Capture the cell that displays the provided text and extract its [x, y] central coordinate. 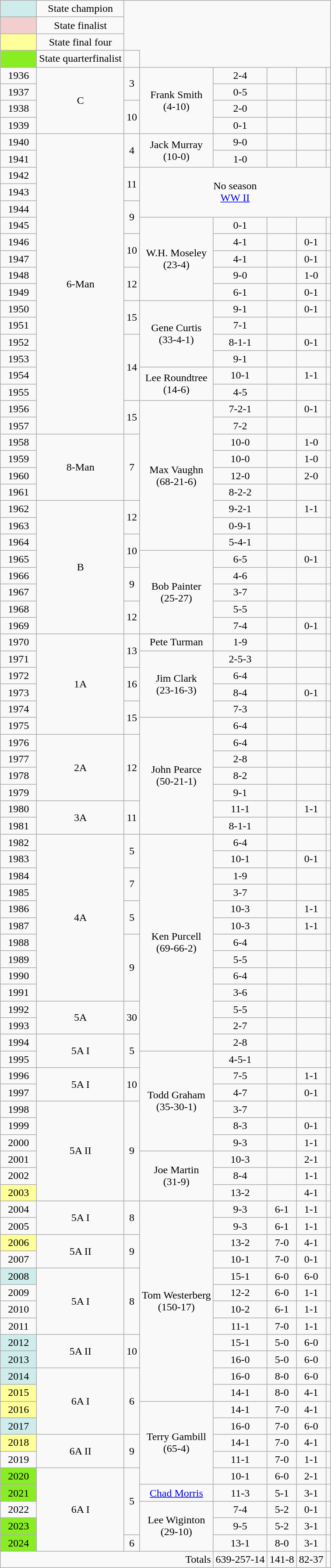
2013 [18, 1359]
1946 [18, 242]
2024 [18, 1543]
11-3 [240, 1493]
2-5-3 [240, 659]
Totals [107, 1560]
1950 [18, 309]
5-4-1 [240, 542]
1994 [18, 1043]
8-3 [240, 1126]
2014 [18, 1376]
1978 [18, 776]
2-4 [240, 75]
1974 [18, 709]
0-9-1 [240, 526]
8-Man [81, 467]
2-7 [240, 1026]
1995 [18, 1059]
1952 [18, 342]
2012 [18, 1343]
John Pearce(50-21-1) [177, 775]
1968 [18, 609]
3A [81, 818]
1980 [18, 809]
1969 [18, 626]
1938 [18, 109]
Bob Painter(25-27) [177, 592]
1975 [18, 726]
3-6 [240, 992]
5A [81, 1017]
1945 [18, 226]
8-2-2 [240, 492]
2005 [18, 1226]
1991 [18, 992]
1947 [18, 259]
Frank Smith(4-10) [177, 100]
4-5-1 [240, 1059]
State final four [81, 42]
B [81, 567]
4 [131, 150]
Todd Graham(35-30-1) [177, 1101]
1990 [18, 976]
141-8 [282, 1560]
Max Vaughn(68-21-6) [177, 476]
2008 [18, 1276]
4A [81, 917]
2000 [18, 1143]
12-0 [240, 475]
1972 [18, 676]
2021 [18, 1493]
9-5 [240, 1526]
Lee Wiginton(29-10) [177, 1526]
2003 [18, 1193]
7-2 [240, 425]
2A [81, 768]
639-257-14 [240, 1560]
1981 [18, 826]
30 [131, 1017]
16 [131, 684]
1957 [18, 425]
2009 [18, 1293]
2017 [18, 1426]
14 [131, 367]
2004 [18, 1209]
Lee Roundtree(14-6) [177, 384]
2023 [18, 1526]
1986 [18, 909]
1955 [18, 392]
1958 [18, 442]
1992 [18, 1009]
6-Man [81, 284]
1949 [18, 292]
4-6 [240, 576]
1987 [18, 926]
1971 [18, 659]
2007 [18, 1259]
State quarterfinalist [81, 59]
4-5 [240, 392]
3 [131, 84]
Chad Morris [177, 1493]
0-5 [240, 92]
1993 [18, 1026]
1959 [18, 459]
1983 [18, 859]
1A [81, 684]
1966 [18, 576]
2020 [18, 1476]
1936 [18, 75]
1940 [18, 142]
1941 [18, 159]
1956 [18, 409]
Jack Murray(10-0) [177, 150]
1970 [18, 642]
2018 [18, 1443]
10-2 [240, 1310]
1942 [18, 175]
1977 [18, 759]
Tom Westerberg(150-17) [177, 1301]
7-3 [240, 709]
1937 [18, 92]
13 [131, 651]
1976 [18, 743]
2010 [18, 1310]
State champion [81, 9]
W.H. Moseley(23-4) [177, 259]
State finalist [81, 25]
2015 [18, 1393]
1951 [18, 326]
1960 [18, 475]
9-2-1 [240, 509]
1948 [18, 276]
1954 [18, 375]
12-2 [240, 1293]
5-1 [282, 1493]
1988 [18, 942]
1967 [18, 592]
1973 [18, 692]
Ken Purcell(69-66-2) [177, 943]
2001 [18, 1159]
2022 [18, 1509]
No seasonWW II [236, 192]
1953 [18, 359]
1961 [18, 492]
1964 [18, 542]
2016 [18, 1409]
1943 [18, 192]
1939 [18, 125]
1985 [18, 892]
1965 [18, 559]
13-1 [240, 1543]
Jim Clark(23-16-3) [177, 684]
1962 [18, 509]
1984 [18, 876]
1979 [18, 793]
6-5 [240, 559]
7-1 [240, 326]
1996 [18, 1076]
Terry Gambill(65-4) [177, 1443]
C [81, 100]
1998 [18, 1109]
2002 [18, 1176]
7-2-1 [240, 409]
Joe Martin(31-9) [177, 1176]
6A II [81, 1451]
1989 [18, 959]
1997 [18, 1093]
1999 [18, 1126]
1963 [18, 526]
4-7 [240, 1093]
7-5 [240, 1076]
1982 [18, 842]
8-2 [240, 776]
2019 [18, 1459]
1944 [18, 209]
2006 [18, 1242]
Gene Curtis(33-4-1) [177, 334]
2011 [18, 1326]
82-37 [311, 1560]
Pete Turman [177, 642]
